Return (x, y) of the center of cell containing provided text 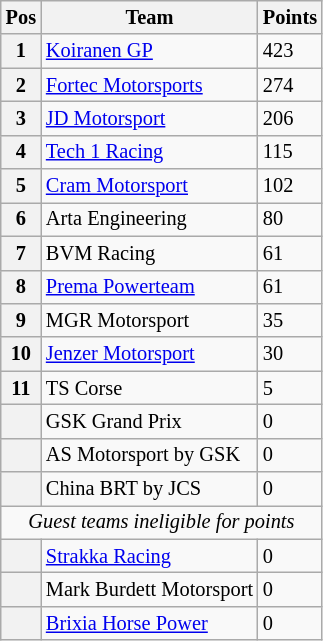
Points (290, 17)
206 (290, 118)
7 (21, 253)
Team (150, 17)
274 (290, 85)
9 (21, 320)
Fortec Motorsports (150, 85)
Prema Powerteam (150, 287)
35 (290, 320)
10 (21, 354)
Pos (21, 17)
30 (290, 354)
BVM Racing (150, 253)
8 (21, 287)
6 (21, 219)
GSK Grand Prix (150, 421)
115 (290, 152)
AS Motorsport by GSK (150, 455)
Arta Engineering (150, 219)
Tech 1 Racing (150, 152)
2 (21, 85)
102 (290, 186)
Jenzer Motorsport (150, 354)
TS Corse (150, 388)
Mark Burdett Motorsport (150, 589)
1 (21, 51)
China BRT by JCS (150, 489)
JD Motorsport (150, 118)
3 (21, 118)
423 (290, 51)
80 (290, 219)
Cram Motorsport (150, 186)
Koiranen GP (150, 51)
Strakka Racing (150, 556)
4 (21, 152)
11 (21, 388)
Guest teams ineligible for points (162, 522)
Brixia Horse Power (150, 623)
MGR Motorsport (150, 320)
